Determine the (X, Y) coordinate at the center of the cell enclosing the given text.  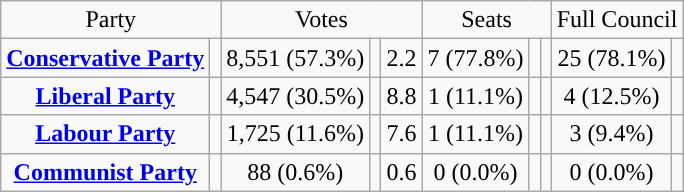
4 (12.5%) (612, 96)
2.2 (402, 58)
25 (78.1%) (612, 58)
Labour Party (106, 134)
Votes (322, 20)
88 (0.6%) (296, 172)
Conservative Party (106, 58)
7.6 (402, 134)
8.8 (402, 96)
Communist Party (106, 172)
4,547 (30.5%) (296, 96)
1,725 (11.6%) (296, 134)
Party (111, 20)
Liberal Party (106, 96)
7 (77.8%) (476, 58)
0.6 (402, 172)
8,551 (57.3%) (296, 58)
Full Council (617, 20)
Seats (486, 20)
3 (9.4%) (612, 134)
